Provide the [X, Y] coordinate of the cell's center where the given text is located.  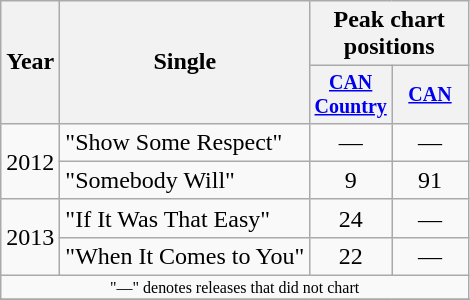
Single [185, 62]
2013 [30, 237]
91 [430, 180]
22 [351, 256]
"Somebody Will" [185, 180]
2012 [30, 161]
"If It Was That Easy" [185, 218]
CAN [430, 94]
"—" denotes releases that did not chart [235, 288]
"Show Some Respect" [185, 142]
9 [351, 180]
Year [30, 62]
"When It Comes to You" [185, 256]
24 [351, 218]
Peak chartpositions [390, 34]
CAN Country [351, 94]
